Return the (x, y) coordinate for the center point of the cell that contains the specified text.  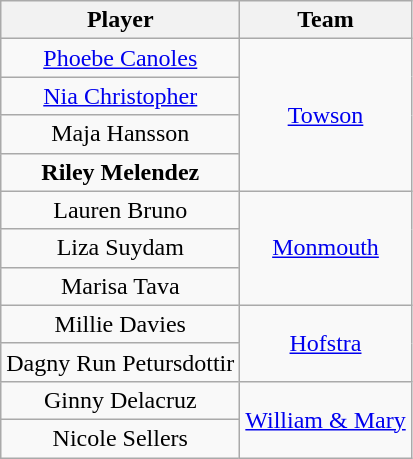
Maja Hansson (120, 134)
Monmouth (326, 248)
Marisa Tava (120, 286)
Phoebe Canoles (120, 58)
Liza Suydam (120, 248)
Millie Davies (120, 324)
Hofstra (326, 343)
Nia Christopher (120, 96)
Team (326, 20)
Riley Melendez (120, 172)
Dagny Run Petursdottir (120, 362)
William & Mary (326, 419)
Player (120, 20)
Nicole Sellers (120, 438)
Towson (326, 115)
Ginny Delacruz (120, 400)
Lauren Bruno (120, 210)
